Identify which cell holds the provided text, then report its (X, Y) central coordinate. 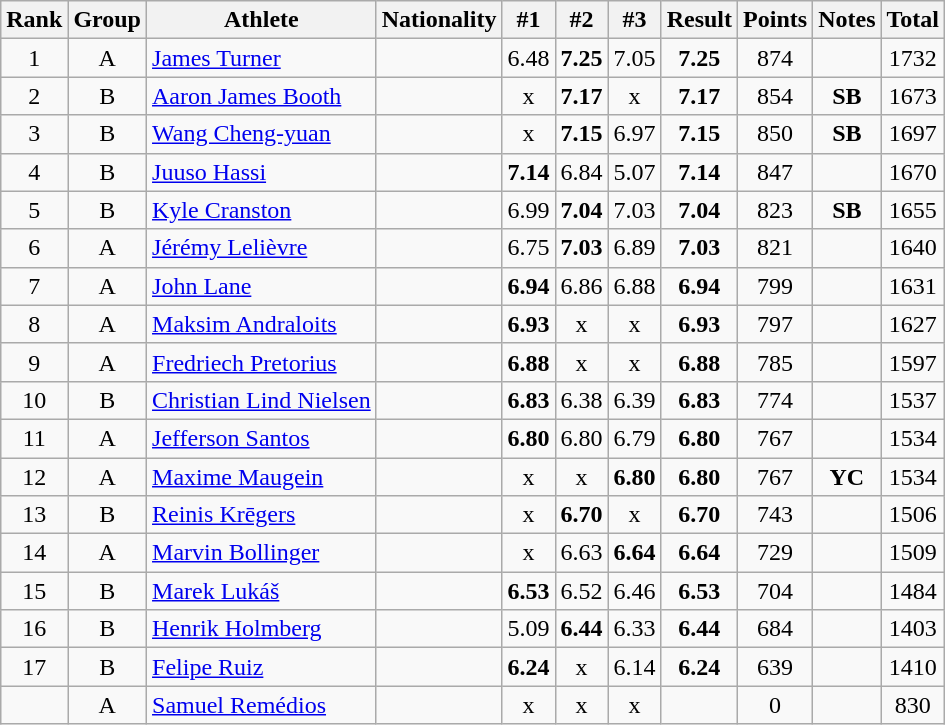
12 (34, 477)
Points (776, 20)
14 (34, 553)
6.39 (634, 400)
Wang Cheng-yuan (262, 134)
Kyle Cranston (262, 210)
854 (776, 96)
1732 (913, 58)
10 (34, 400)
Group (108, 20)
Maksim Andraloits (262, 324)
Nationality (439, 20)
1655 (913, 210)
6.38 (582, 400)
Henrik Holmberg (262, 629)
785 (776, 362)
Christian Lind Nielsen (262, 400)
#2 (582, 20)
11 (34, 438)
9 (34, 362)
6.48 (528, 58)
6.33 (634, 629)
704 (776, 591)
John Lane (262, 286)
6 (34, 248)
1537 (913, 400)
797 (776, 324)
Notes (847, 20)
James Turner (262, 58)
Jérémy Lelièvre (262, 248)
823 (776, 210)
3 (34, 134)
5 (34, 210)
Total (913, 20)
YC (847, 477)
847 (776, 172)
Rank (34, 20)
7 (34, 286)
8 (34, 324)
1597 (913, 362)
1640 (913, 248)
Result (699, 20)
7.05 (634, 58)
774 (776, 400)
6.75 (528, 248)
1697 (913, 134)
830 (913, 705)
1670 (913, 172)
1631 (913, 286)
Felipe Ruiz (262, 667)
799 (776, 286)
6.79 (634, 438)
#3 (634, 20)
17 (34, 667)
6.84 (582, 172)
Athlete (262, 20)
729 (776, 553)
1627 (913, 324)
6.46 (634, 591)
1 (34, 58)
0 (776, 705)
13 (34, 515)
4 (34, 172)
5.09 (528, 629)
6.86 (582, 286)
1673 (913, 96)
2 (34, 96)
6.14 (634, 667)
6.52 (582, 591)
6.99 (528, 210)
1484 (913, 591)
684 (776, 629)
1410 (913, 667)
15 (34, 591)
821 (776, 248)
Maxime Maugein (262, 477)
6.63 (582, 553)
Jefferson Santos (262, 438)
850 (776, 134)
#1 (528, 20)
1506 (913, 515)
Samuel Remédios (262, 705)
639 (776, 667)
6.97 (634, 134)
Fredriech Pretorius (262, 362)
1403 (913, 629)
16 (34, 629)
Reinis Krēgers (262, 515)
Juuso Hassi (262, 172)
Aaron James Booth (262, 96)
1509 (913, 553)
5.07 (634, 172)
Marvin Bollinger (262, 553)
6.89 (634, 248)
Marek Lukáš (262, 591)
743 (776, 515)
874 (776, 58)
